Extract the (x, y) coordinate from the center of the cell holding the provided text.  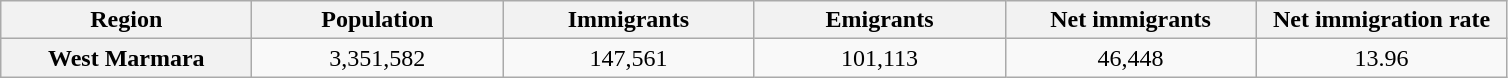
Region (126, 20)
Net immigrants (1130, 20)
3,351,582 (378, 58)
Emigrants (880, 20)
Population (378, 20)
101,113 (880, 58)
13.96 (1382, 58)
Immigrants (628, 20)
West Marmara (126, 58)
46,448 (1130, 58)
147,561 (628, 58)
Net immigration rate (1382, 20)
